Identify which cell holds the provided text, then report its (x, y) central coordinate. 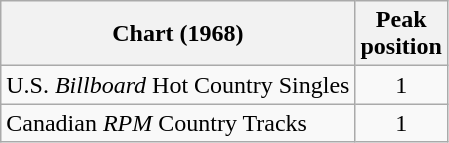
U.S. Billboard Hot Country Singles (178, 85)
Peakposition (401, 34)
Chart (1968) (178, 34)
Canadian RPM Country Tracks (178, 123)
